Scan for the cell matching the given text and deliver its [X, Y] coordinate at center. 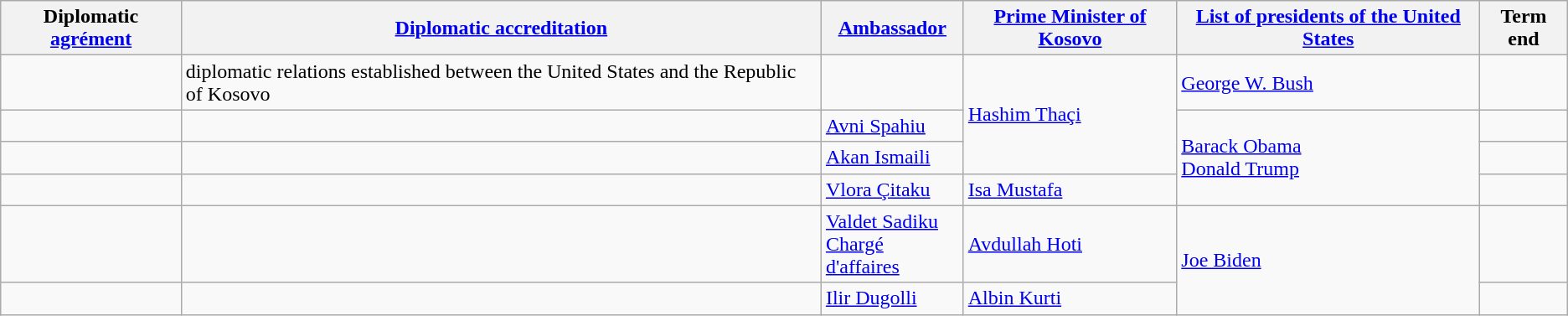
Ilir Dugolli [892, 298]
Albin Kurti [1070, 298]
Ambassador [892, 28]
Joe Biden [1328, 260]
Akan Ismaili [892, 158]
Diplomatic agrément [91, 28]
Hashim Thaçi [1070, 114]
Avdullah Hoti [1070, 244]
List of presidents of the United States [1328, 28]
Prime Minister of Kosovo [1070, 28]
diplomatic relations established between the United States and the Republic of Kosovo [501, 82]
Diplomatic accreditation [501, 28]
Barack ObamaDonald Trump [1328, 158]
Isa Mustafa [1070, 189]
Vlora Çitaku [892, 189]
Avni Spahiu [892, 126]
Term end [1524, 28]
Valdet SadikuChargé d'affaires [892, 244]
George W. Bush [1328, 82]
